Return the [x, y] coordinate for the center point of the cell that contains the specified text.  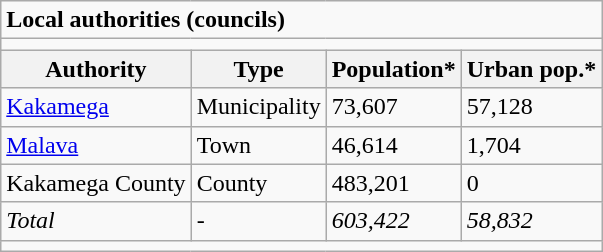
46,614 [394, 145]
- [258, 221]
Kakamega County [96, 183]
73,607 [394, 107]
Kakamega [96, 107]
Town [258, 145]
Municipality [258, 107]
Urban pop.* [531, 69]
58,832 [531, 221]
Malava [96, 145]
483,201 [394, 183]
Population* [394, 69]
Local authorities (councils) [302, 20]
1,704 [531, 145]
603,422 [394, 221]
Type [258, 69]
Authority [96, 69]
Total [96, 221]
County [258, 183]
0 [531, 183]
57,128 [531, 107]
